Capture the cell that displays the provided text and extract its (X, Y) central coordinate. 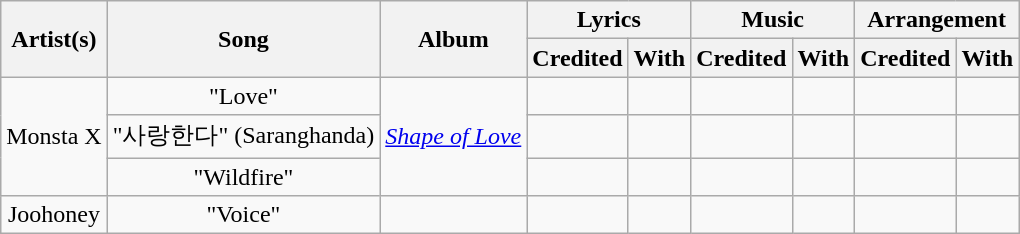
Music (773, 20)
"Voice" (244, 215)
Artist(s) (54, 39)
Arrangement (937, 20)
Shape of Love (454, 136)
Album (454, 39)
Song (244, 39)
Lyrics (609, 20)
Monsta X (54, 136)
"사랑한다" (Saranghanda) (244, 136)
Joohoney (54, 215)
"Wildfire" (244, 177)
"Love" (244, 96)
